From the cell containing the given text, extract its center point as [x, y] coordinate. 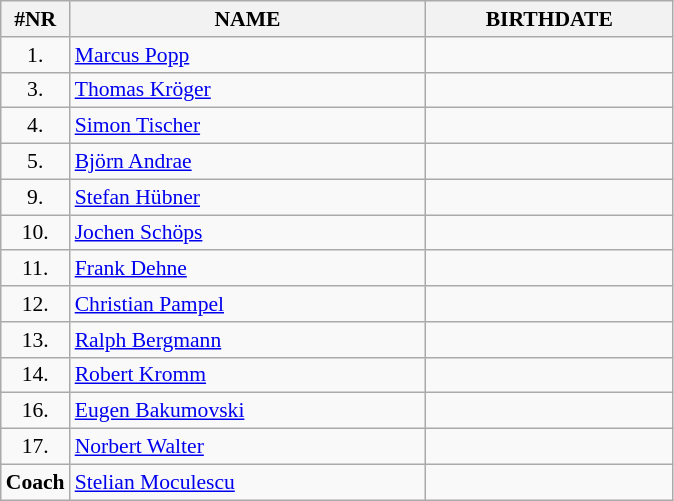
NAME [248, 19]
9. [36, 197]
14. [36, 375]
11. [36, 269]
Frank Dehne [248, 269]
Marcus Popp [248, 55]
Stefan Hübner [248, 197]
Jochen Schöps [248, 233]
#NR [36, 19]
Simon Tischer [248, 126]
Björn Andrae [248, 162]
Norbert Walter [248, 447]
Christian Pampel [248, 304]
16. [36, 411]
Ralph Bergmann [248, 340]
Eugen Bakumovski [248, 411]
17. [36, 447]
Thomas Kröger [248, 90]
4. [36, 126]
13. [36, 340]
Stelian Moculescu [248, 482]
5. [36, 162]
12. [36, 304]
Coach [36, 482]
BIRTHDATE [549, 19]
Robert Kromm [248, 375]
10. [36, 233]
3. [36, 90]
1. [36, 55]
